Detect which cell encompasses the target text, then output its (X, Y) center coordinate. 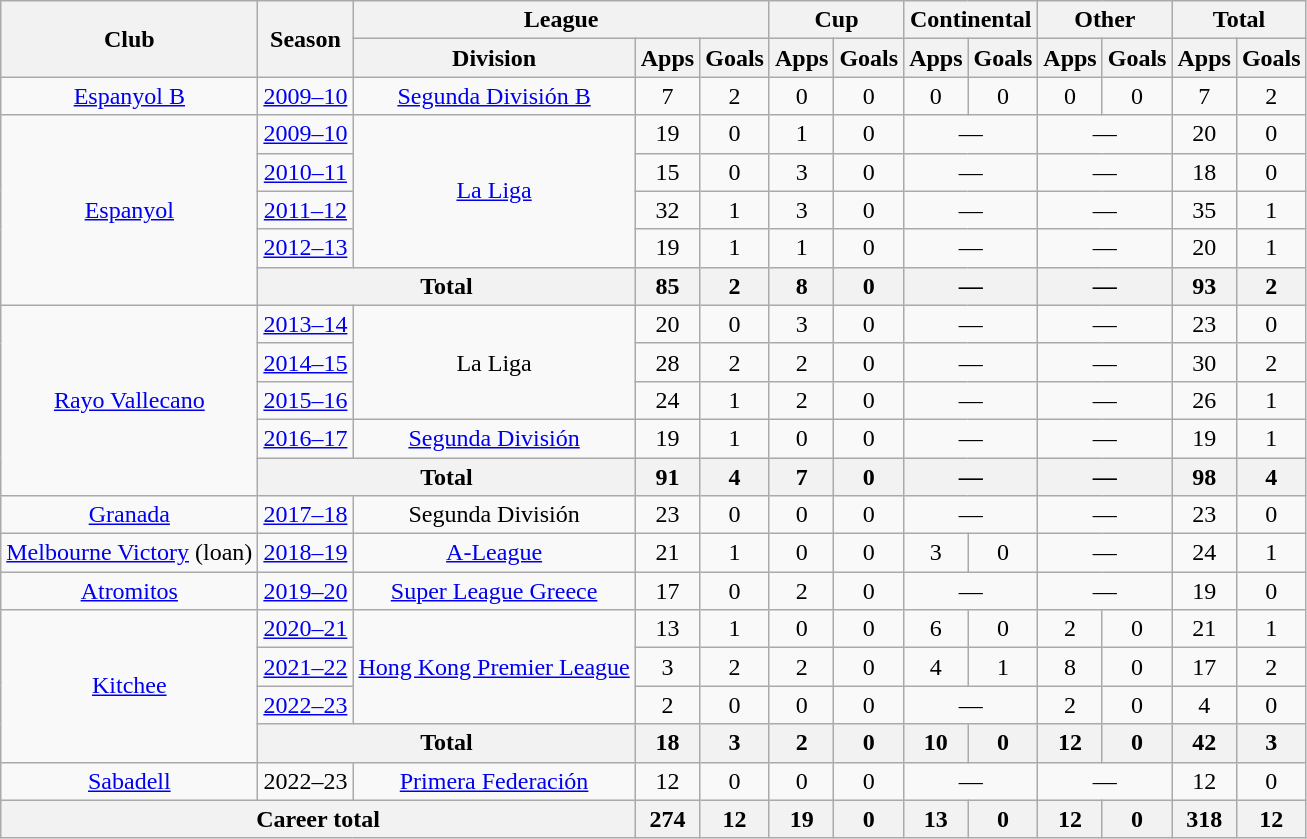
6 (936, 629)
2019–20 (306, 591)
Segunda División B (494, 96)
Sabadell (130, 781)
2017–18 (306, 515)
10 (936, 743)
26 (1204, 400)
Club (130, 39)
2012–13 (306, 248)
2021–22 (306, 667)
A-League (494, 553)
Super League Greece (494, 591)
Career total (318, 819)
30 (1204, 362)
Granada (130, 515)
Atromitos (130, 591)
2014–15 (306, 362)
Hong Kong Premier League (494, 667)
Kitchee (130, 686)
28 (667, 362)
Cup (836, 20)
2018–19 (306, 553)
318 (1204, 819)
274 (667, 819)
32 (667, 210)
2020–21 (306, 629)
91 (667, 477)
42 (1204, 743)
Other (1105, 20)
League (562, 20)
Espanyol (130, 210)
Continental (971, 20)
93 (1204, 286)
Primera Federación (494, 781)
2011–12 (306, 210)
98 (1204, 477)
Division (494, 58)
15 (667, 172)
85 (667, 286)
Rayo Vallecano (130, 400)
2013–14 (306, 324)
2010–11 (306, 172)
Season (306, 39)
2016–17 (306, 438)
Espanyol B (130, 96)
Melbourne Victory (loan) (130, 553)
2015–16 (306, 400)
35 (1204, 210)
